Pinpoint the cell where the given text exists, returning its (x, y) midpoint coordinate. 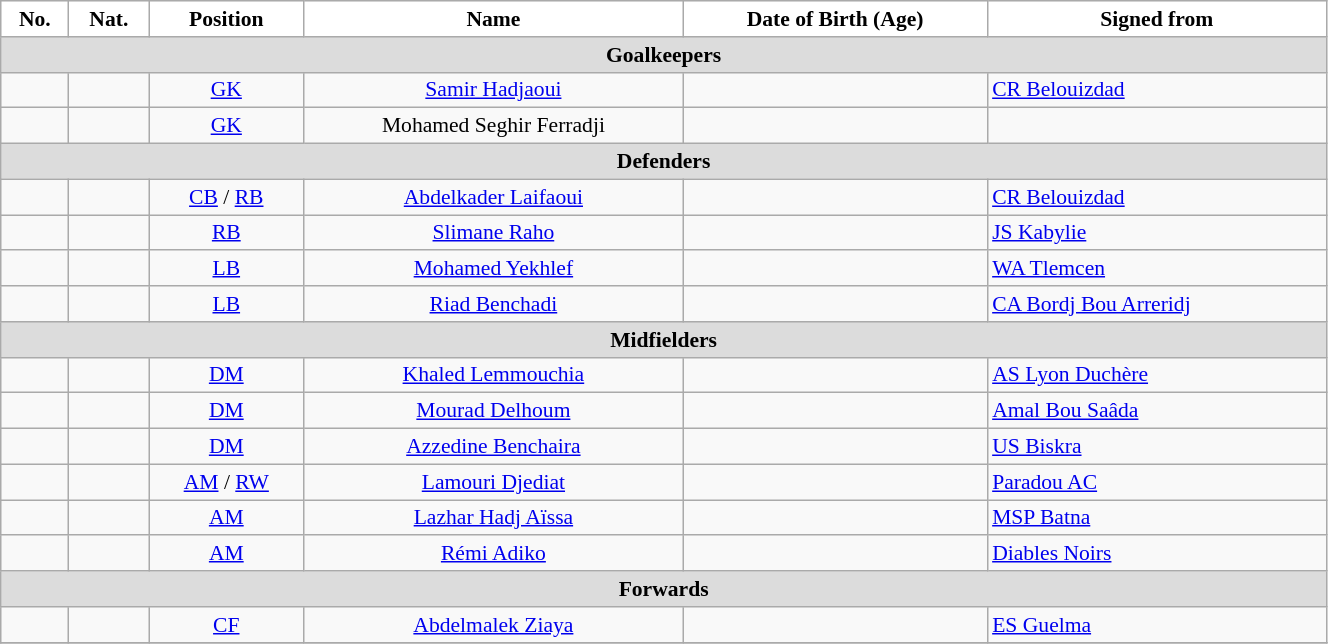
No. (35, 19)
CB / RB (226, 197)
CF (226, 625)
Midfielders (664, 340)
Goalkeepers (664, 55)
Nat. (109, 19)
Position (226, 19)
Riad Benchadi (494, 304)
Defenders (664, 162)
MSP Batna (1156, 518)
Forwards (664, 589)
Signed from (1156, 19)
WA Tlemcen (1156, 269)
Abdelkader Laifaoui (494, 197)
AS Lyon Duchère (1156, 375)
Paradou AC (1156, 482)
CA Bordj Bou Arreridj (1156, 304)
Name (494, 19)
RB (226, 233)
Khaled Lemmouchia (494, 375)
US Biskra (1156, 447)
Mohamed Yekhlef (494, 269)
Diables Noirs (1156, 554)
Slimane Raho (494, 233)
Amal Bou Saâda (1156, 411)
JS Kabylie (1156, 233)
Mourad Delhoum (494, 411)
Abdelmalek Ziaya (494, 625)
Samir Hadjaoui (494, 90)
Lazhar Hadj Aïssa (494, 518)
Rémi Adiko (494, 554)
Azzedine Benchaira (494, 447)
AM / RW (226, 482)
ES Guelma (1156, 625)
Lamouri Djediat (494, 482)
Date of Birth (Age) (835, 19)
Mohamed Seghir Ferradji (494, 126)
